Identify which cell holds the provided text, then report its (X, Y) central coordinate. 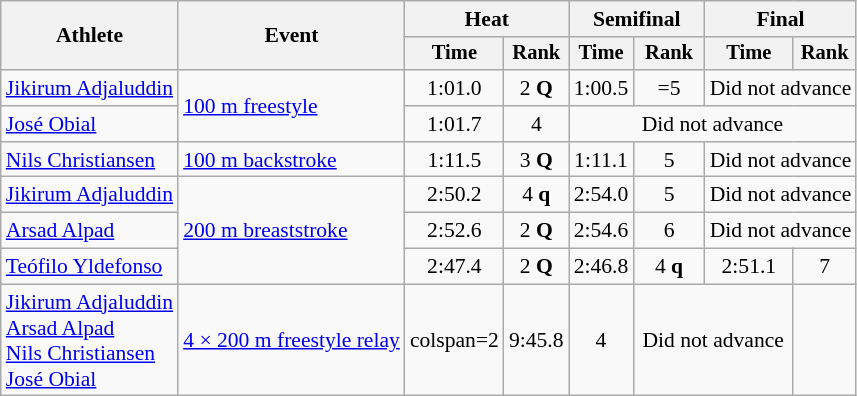
2:54.6 (602, 231)
6 (668, 231)
1:11.1 (602, 160)
José Obial (90, 124)
4 × 200 m freestyle relay (292, 340)
100 m freestyle (292, 106)
Athlete (90, 36)
Arsad Alpad (90, 231)
2:46.8 (602, 267)
2:51.1 (749, 267)
1:11.5 (454, 160)
2:52.6 (454, 231)
=5 (668, 88)
2:54.0 (602, 195)
2:50.2 (454, 195)
1:00.5 (602, 88)
100 m backstroke (292, 160)
colspan=2 (454, 340)
Jikirum AdjaluddinArsad AlpadNils ChristiansenJosé Obial (90, 340)
2:47.4 (454, 267)
Final (781, 19)
7 (824, 267)
9:45.8 (536, 340)
Semifinal (637, 19)
Nils Christiansen (90, 160)
1:01.0 (454, 88)
3 Q (536, 160)
200 m breaststroke (292, 230)
1:01.7 (454, 124)
Event (292, 36)
Teófilo Yldefonso (90, 267)
Heat (487, 19)
